For the text-containing cell, return its midpoint in (x, y) coordinate format. 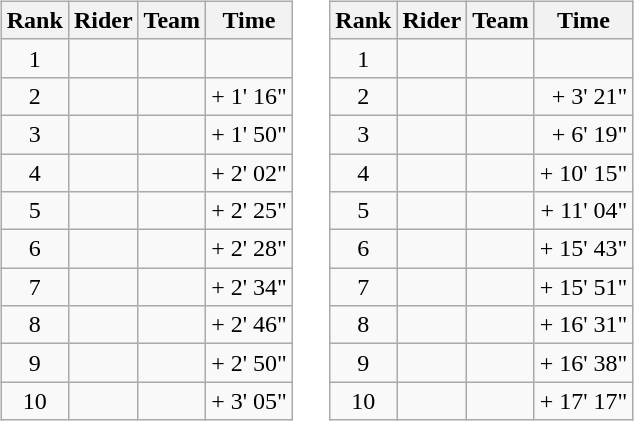
+ 16' 31" (584, 325)
+ 10' 15" (584, 173)
+ 2' 02" (250, 173)
+ 1' 16" (250, 96)
+ 15' 51" (584, 287)
+ 17' 17" (584, 401)
+ 3' 05" (250, 401)
+ 11' 04" (584, 211)
+ 2' 50" (250, 363)
+ 16' 38" (584, 363)
+ 6' 19" (584, 134)
+ 2' 25" (250, 211)
+ 2' 28" (250, 249)
+ 15' 43" (584, 249)
+ 2' 34" (250, 287)
+ 1' 50" (250, 134)
+ 3' 21" (584, 96)
+ 2' 46" (250, 325)
